For the text-containing cell, return its midpoint in (X, Y) coordinate format. 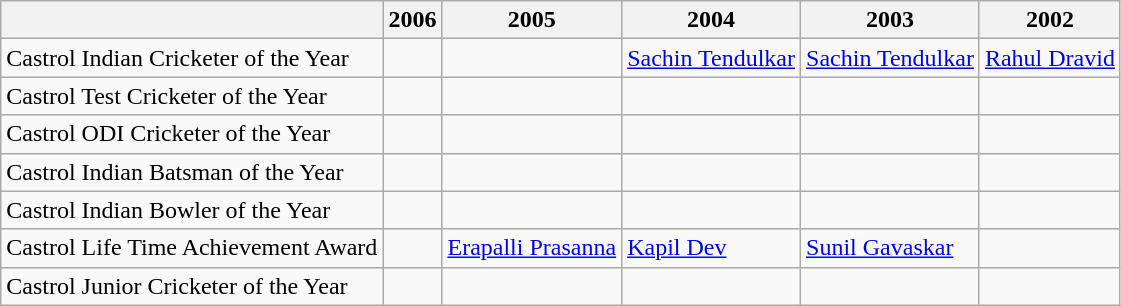
Castrol Junior Cricketer of the Year (192, 286)
Erapalli Prasanna (532, 248)
Castrol Test Cricketer of the Year (192, 96)
2003 (890, 20)
Castrol ODI Cricketer of the Year (192, 134)
Rahul Dravid (1050, 58)
Sunil Gavaskar (890, 248)
Kapil Dev (712, 248)
2005 (532, 20)
Castrol Life Time Achievement Award (192, 248)
2006 (412, 20)
2004 (712, 20)
Castrol Indian Cricketer of the Year (192, 58)
2002 (1050, 20)
Castrol Indian Batsman of the Year (192, 172)
Castrol Indian Bowler of the Year (192, 210)
